Search for the cell housing the specified text and yield its (X, Y) center coordinate. 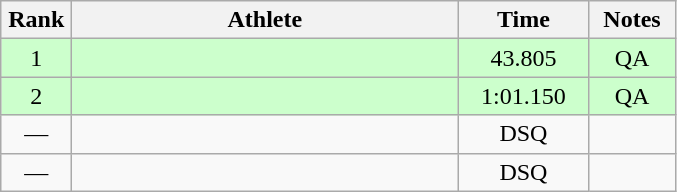
2 (36, 96)
43.805 (524, 58)
Athlete (265, 20)
Rank (36, 20)
1 (36, 58)
Notes (632, 20)
Time (524, 20)
1:01.150 (524, 96)
